Determine the (X, Y) coordinate at the center of the cell enclosing the given text.  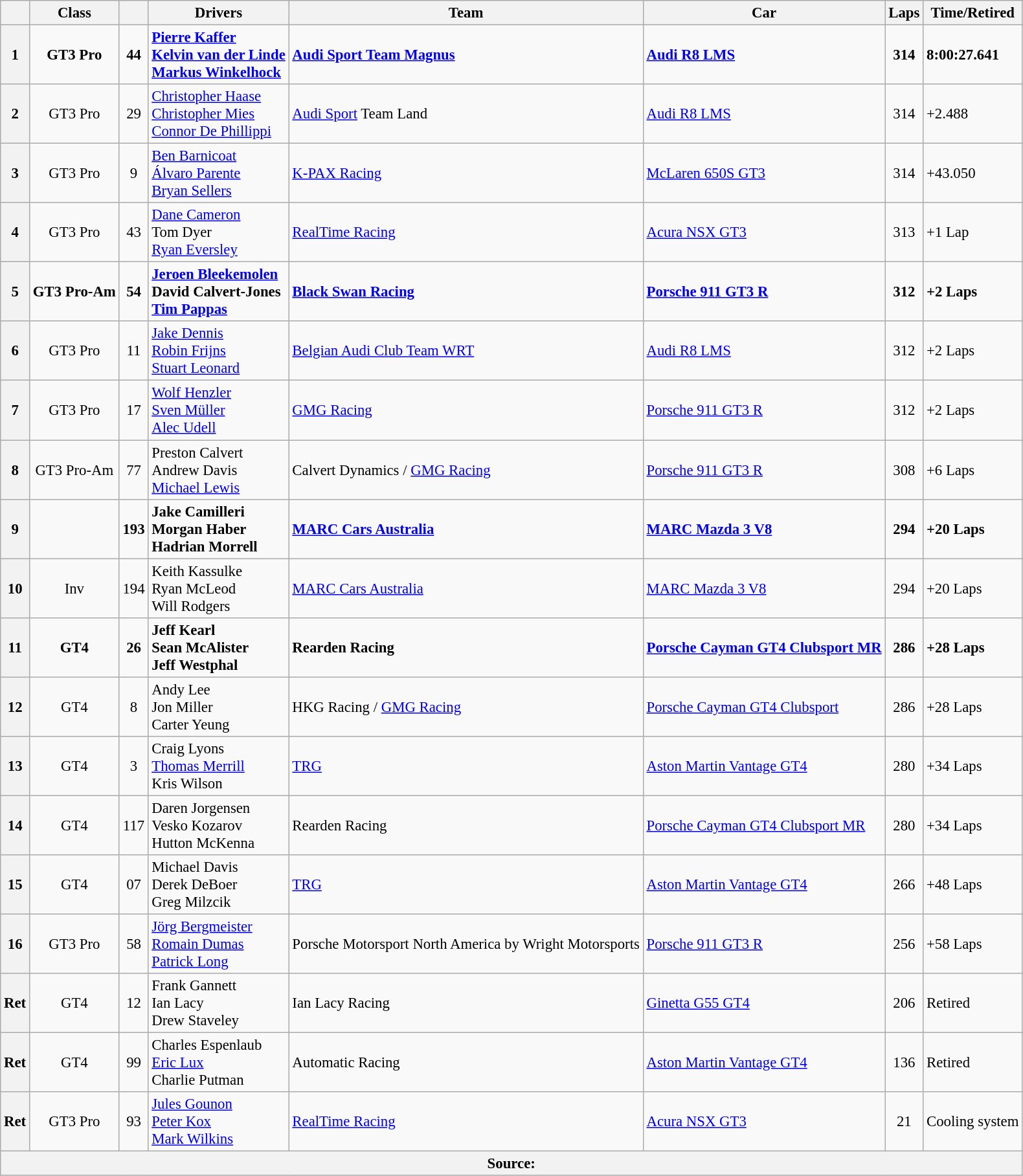
7 (16, 410)
Dane Cameron Tom Dyer Ryan Eversley (219, 232)
Car (764, 13)
1 (16, 55)
43 (133, 232)
58 (133, 944)
Inv (75, 588)
Jules Gounon Peter Kox Mark Wilkins (219, 1122)
4 (16, 232)
2 (16, 114)
Laps (904, 13)
Daren Jorgensen Vesko Kozarov Hutton McKenna (219, 825)
21 (904, 1122)
93 (133, 1122)
Craig Lyons Thomas Merrill Kris Wilson (219, 766)
Team (466, 13)
13 (16, 766)
44 (133, 55)
Keith Kassulke Ryan McLeod Will Rodgers (219, 588)
07 (133, 885)
256 (904, 944)
54 (133, 292)
Jeroen Bleekemolen David Calvert-Jones Tim Pappas (219, 292)
136 (904, 1063)
16 (16, 944)
117 (133, 825)
Jörg Bergmeister Romain Dumas Patrick Long (219, 944)
Ian Lacy Racing (466, 1003)
Class (75, 13)
Audi Sport Team Land (466, 114)
+2.488 (972, 114)
26 (133, 647)
313 (904, 232)
Jake Camilleri Morgan Haber Hadrian Morrell (219, 529)
29 (133, 114)
Michael Davis Derek DeBoer Greg Milzcik (219, 885)
15 (16, 885)
McLaren 650S GT3 (764, 173)
194 (133, 588)
Automatic Racing (466, 1063)
Preston Calvert Andrew Davis Michael Lewis (219, 470)
193 (133, 529)
+43.050 (972, 173)
Frank Gannett Ian Lacy Drew Staveley (219, 1003)
+6 Laps (972, 470)
Porsche Motorsport North America by Wright Motorsports (466, 944)
Drivers (219, 13)
10 (16, 588)
77 (133, 470)
5 (16, 292)
Jeff Kearl Sean McAlister Jeff Westphal (219, 647)
Time/Retired (972, 13)
Pierre Kaffer Kelvin van der Linde Markus Winkelhock (219, 55)
Wolf Henzler Sven Müller Alec Udell (219, 410)
Ben Barnicoat Álvaro Parente Bryan Sellers (219, 173)
+1 Lap (972, 232)
Christopher Haase Christopher Mies Connor De Phillippi (219, 114)
GMG Racing (466, 410)
14 (16, 825)
Cooling system (972, 1122)
HKG Racing / GMG Racing (466, 707)
99 (133, 1063)
+58 Laps (972, 944)
206 (904, 1003)
Black Swan Racing (466, 292)
K-PAX Racing (466, 173)
17 (133, 410)
Audi Sport Team Magnus (466, 55)
Source: (511, 1164)
Porsche Cayman GT4 Clubsport (764, 707)
308 (904, 470)
Calvert Dynamics / GMG Racing (466, 470)
266 (904, 885)
Belgian Audi Club Team WRT (466, 351)
Jake Dennis Robin Frijns Stuart Leonard (219, 351)
+48 Laps (972, 885)
Andy Lee Jon Miller Carter Yeung (219, 707)
8:00:27.641 (972, 55)
Ginetta G55 GT4 (764, 1003)
6 (16, 351)
Charles Espenlaub Eric Lux Charlie Putman (219, 1063)
